Scan for the cell matching the given text and deliver its [X, Y] coordinate at center. 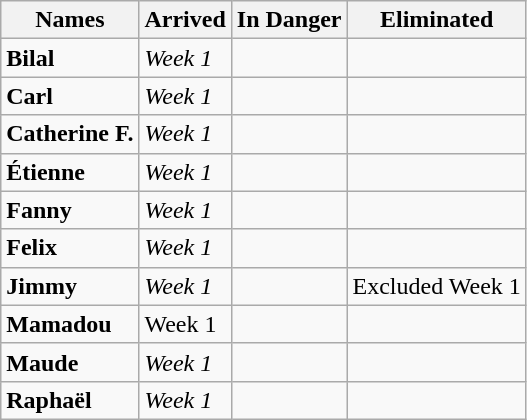
Catherine F. [70, 134]
Arrived [185, 20]
Excluded Week 1 [436, 286]
Fanny [70, 210]
Maude [70, 362]
Names [70, 20]
Raphaël [70, 400]
In Danger [289, 20]
Carl [70, 96]
Jimmy [70, 286]
Mamadou [70, 324]
Eliminated [436, 20]
Étienne [70, 172]
Bilal [70, 58]
Felix [70, 248]
